Output the (X, Y) coordinate of the center of the cell containing the given text.  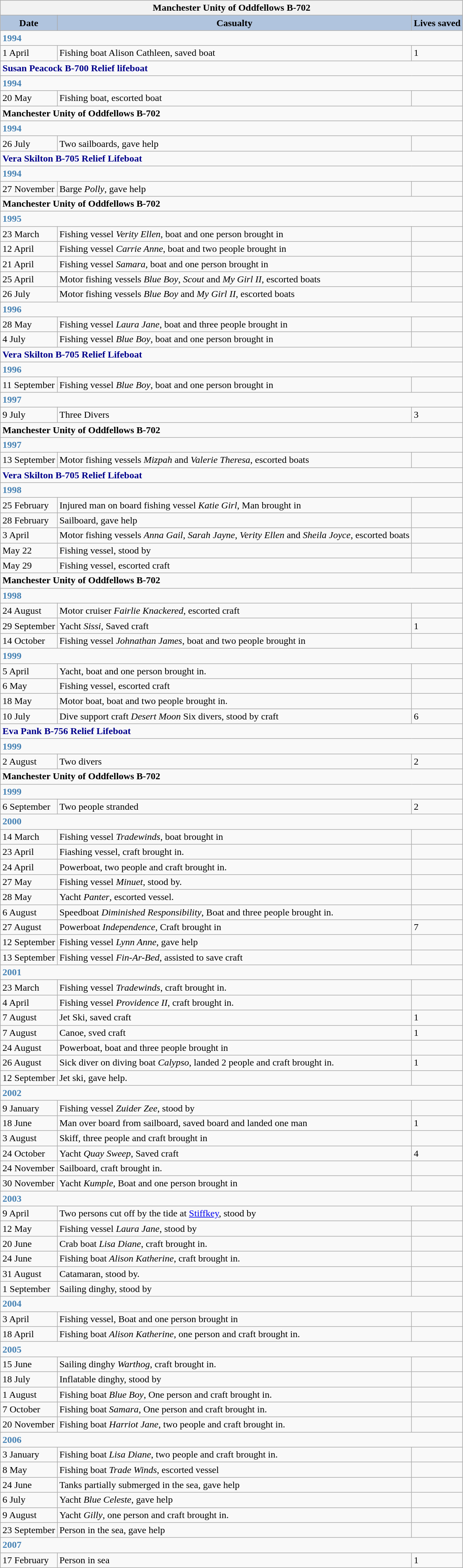
21 April (29, 264)
1 August (29, 1394)
9 August (29, 1515)
Jet ski, gave help. (234, 1078)
Sailing dinghy Warthog, craft brought in. (234, 1364)
20 November (29, 1425)
18 June (29, 1123)
12 April (29, 249)
28 February (29, 520)
Fishing boat Trade Winds, escorted vessel (234, 1470)
6 July (29, 1500)
Tanks partially submerged in the sea, gave help (234, 1485)
Barge Polly, gave help (234, 189)
Inflatable dinghy, stood by (234, 1379)
3 August (29, 1138)
Fishing vessel Minuet, stood by. (234, 882)
Two divers (234, 761)
18 April (29, 1334)
May 29 (29, 565)
Two persons cut off by the tide at Stiffkey, stood by (234, 1214)
Fishing vessel Tradewinds, craft brought in. (234, 988)
Motor fishing vessels Blue Boy and My Girl II, escorted boats (234, 294)
Fiashing vessel, craft brought in. (234, 852)
Fishing boat Lisa Diane, two people and craft brought in. (234, 1455)
Two sailboards, gave help (234, 143)
4 (437, 1153)
Fishing vessel Tradewinds, boat brought in (234, 837)
10 July (29, 716)
6 (437, 716)
Skiff, three people and craft brought in (234, 1138)
Speedboat Diminished Responsibility, Boat and three people brought in. (234, 912)
Injured man on board fishing vessel Katie Girl, Man brought in (234, 505)
Fishing boat Alison Katherine, craft brought in. (234, 1259)
Date (29, 23)
7 (437, 927)
2000 (232, 822)
2 August (29, 761)
Fishing vessel Laura Jane, boat and three people brought in (234, 324)
24 October (29, 1153)
Fishing boat, escorted boat (234, 98)
26 August (29, 1063)
Three Divers (234, 415)
Person in the sea, gave help (234, 1530)
8 May (29, 1470)
Motor cruiser Fairlie Knackered, escorted craft (234, 611)
6 May (29, 686)
Fishing vessel Samara, boat and one person brought in (234, 264)
Yacht Sissi, Saved craft (234, 626)
3 (437, 415)
27 November (29, 189)
24 April (29, 867)
Fishing boat Blue Boy, One person and craft brought in. (234, 1394)
Fishing vessel Carrie Anne, boat and two people brought in (234, 249)
Fishing vessel Laura Jane, stood by (234, 1229)
9 April (29, 1214)
Yacht Kumple, Boat and one person brought in (234, 1184)
11 September (29, 384)
18 May (29, 701)
Susan Peacock B-700 Relief lifeboat (232, 68)
Crab boat Lisa Diane, craft brought in. (234, 1244)
Fishing boat Alison Cathleen, saved boat (234, 53)
6 August (29, 912)
Motor fishing vessels Mizpah and Valerie Theresa, escorted boats (234, 460)
Fishing vessel Fin-Ar-Bed, assisted to save craft (234, 957)
14 October (29, 641)
27 August (29, 927)
Fishing vessel Johnathan James, boat and two people brought in (234, 641)
15 June (29, 1364)
12 May (29, 1229)
17 February (29, 1560)
Jet Ski, saved craft (234, 1018)
Fishing boat Samara, One person and craft brought in. (234, 1410)
Sick diver on diving boat Calypso, landed 2 people and craft brought in. (234, 1063)
Motor fishing vessels Blue Boy, Scout and My Girl II, escorted boats (234, 279)
Eva Pank B-756 Relief Lifeboat (232, 731)
Fishing vessel Zuider Zee, stood by (234, 1108)
Man over board from sailboard, saved board and landed one man (234, 1123)
20 June (29, 1244)
Fishing boat Harriot Jane, two people and craft brought in. (234, 1425)
25 February (29, 505)
5 April (29, 671)
Motor fishing vessels Anna Gail, Sarah Jayne, Verity Ellen and Sheila Joyce, escorted boats (234, 535)
20 May (29, 98)
May 22 (29, 550)
1995 (232, 219)
23 April (29, 852)
Fishing vessel, Boat and one person brought in (234, 1319)
1 September (29, 1289)
Fishing vessel Lynn Anne, gave help (234, 942)
Two people stranded (234, 807)
25 April (29, 279)
31 August (29, 1274)
2007 (232, 1545)
Fishing vessel, stood by (234, 550)
30 November (29, 1184)
2005 (232, 1349)
Casualty (234, 23)
18 July (29, 1379)
1 April (29, 53)
Person in sea (234, 1560)
Powerboat, boat and three people brought in (234, 1048)
7 October (29, 1410)
6 September (29, 807)
Catamaran, stood by. (234, 1274)
Sailing dinghy, stood by (234, 1289)
2003 (232, 1199)
Yacht, boat and one person brought in. (234, 671)
2004 (232, 1304)
4 April (29, 1003)
Sailboard, craft brought in. (234, 1168)
2002 (232, 1093)
Yacht Panter, escorted vessel. (234, 897)
Powerboat Independence, Craft brought in (234, 927)
27 May (29, 882)
Yacht Gilly, one person and craft brought in. (234, 1515)
2001 (232, 972)
4 July (29, 339)
Powerboat, two people and craft brought in. (234, 867)
9 January (29, 1108)
Fishing boat Alison Katherine, one person and craft brought in. (234, 1334)
Lives saved (437, 23)
3 January (29, 1455)
24 November (29, 1168)
Dive support craft Desert Moon Six divers, stood by craft (234, 716)
14 March (29, 837)
Fishing vessel Providence II, craft brought in. (234, 1003)
2006 (232, 1440)
Yacht Blue Celeste, gave help (234, 1500)
Canoe, sved craft (234, 1033)
23 September (29, 1530)
Motor boat, boat and two people brought in. (234, 701)
Sailboard, gave help (234, 520)
29 September (29, 626)
Yacht Quay Sweep, Saved craft (234, 1153)
9 July (29, 415)
Fishing vessel Verity Ellen, boat and one person brought in (234, 234)
